Find where the given text appears and provide that cell's center as [X, Y] coordinate. 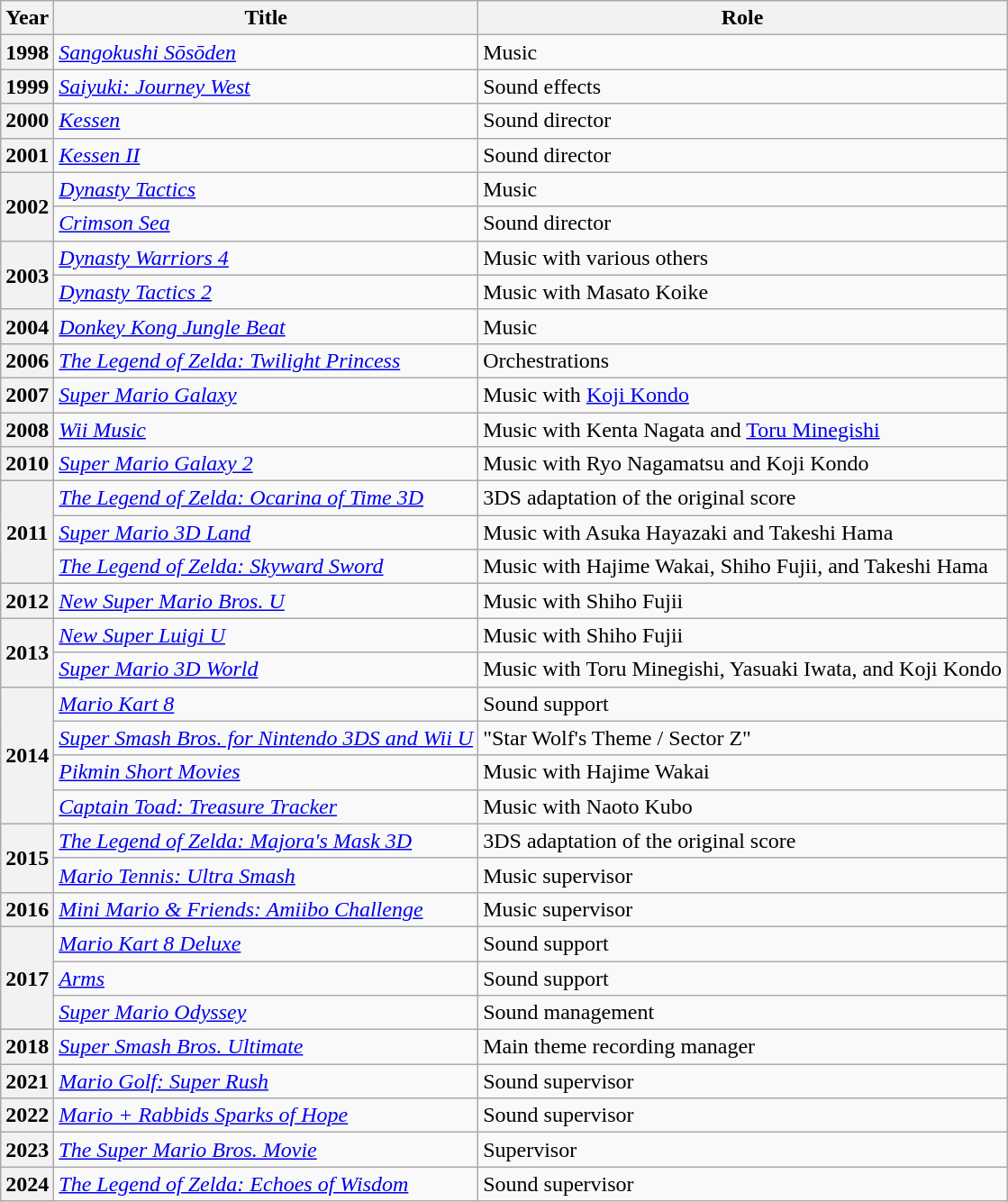
2016 [27, 909]
Dynasty Warriors 4 [267, 258]
Year [27, 18]
2004 [27, 326]
Music with Hajime Wakai, Shiho Fujii, and Takeshi Hama [742, 567]
Mario Tennis: Ultra Smash [267, 875]
1998 [27, 52]
2018 [27, 1047]
Music with various others [742, 258]
The Legend of Zelda: Ocarina of Time 3D [267, 498]
2001 [27, 155]
Super Mario Odyssey [267, 1013]
Donkey Kong Jungle Beat [267, 326]
2015 [27, 858]
Title [267, 18]
Captain Toad: Treasure Tracker [267, 806]
2017 [27, 978]
Super Smash Bros. Ultimate [267, 1047]
"Star Wolf's Theme / Sector Z" [742, 738]
2013 [27, 652]
2014 [27, 755]
Supervisor [742, 1150]
The Legend of Zelda: Majora's Mask 3D [267, 841]
Super Mario Galaxy 2 [267, 464]
1999 [27, 87]
Sound management [742, 1013]
Super Smash Bros. for Nintendo 3DS and Wii U [267, 738]
Music with Asuka Hayazaki and Takeshi Hama [742, 533]
Crimson Sea [267, 223]
Main theme recording manager [742, 1047]
Saiyuki: Journey West [267, 87]
Wii Music [267, 430]
Kessen [267, 121]
The Super Mario Bros. Movie [267, 1150]
2012 [27, 601]
2011 [27, 533]
Mario Golf: Super Rush [267, 1081]
Orchestrations [742, 360]
The Legend of Zelda: Echoes of Wisdom [267, 1184]
Dynasty Tactics [267, 189]
2003 [27, 275]
Mini Mario & Friends: Amiibo Challenge [267, 909]
Super Mario 3D Land [267, 533]
Music with Naoto Kubo [742, 806]
2010 [27, 464]
2024 [27, 1184]
Dynasty Tactics 2 [267, 292]
2000 [27, 121]
Mario Kart 8 [267, 704]
2021 [27, 1081]
Mario Kart 8 Deluxe [267, 943]
2022 [27, 1115]
2007 [27, 395]
Music with Kenta Nagata and Toru Minegishi [742, 430]
Music with Hajime Wakai [742, 772]
Music with Koji Kondo [742, 395]
Role [742, 18]
Super Mario Galaxy [267, 395]
Music with Masato Koike [742, 292]
New Super Mario Bros. U [267, 601]
Music with Ryo Nagamatsu and Koji Kondo [742, 464]
The Legend of Zelda: Skyward Sword [267, 567]
Arms [267, 978]
Sangokushi Sōsōden [267, 52]
Pikmin Short Movies [267, 772]
Sound effects [742, 87]
2002 [27, 206]
Super Mario 3D World [267, 669]
Kessen II [267, 155]
Mario + Rabbids Sparks of Hope [267, 1115]
Music with Toru Minegishi, Yasuaki Iwata, and Koji Kondo [742, 669]
2006 [27, 360]
2023 [27, 1150]
2008 [27, 430]
The Legend of Zelda: Twilight Princess [267, 360]
New Super Luigi U [267, 635]
